Find where the given text appears and provide that cell's center as (X, Y) coordinate. 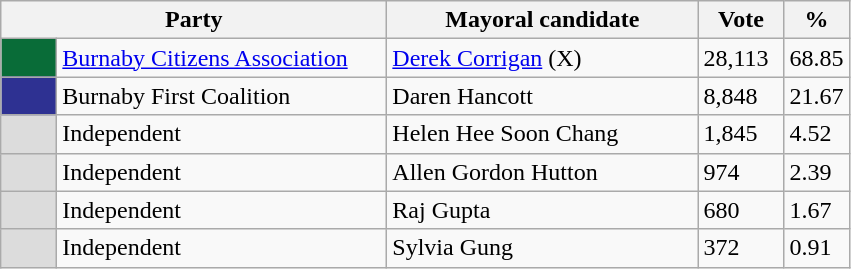
4.52 (816, 134)
1.67 (816, 210)
680 (741, 210)
372 (741, 248)
Raj Gupta (542, 210)
% (816, 20)
1,845 (741, 134)
Derek Corrigan (X) (542, 58)
Sylvia Gung (542, 248)
Daren Hancott (542, 96)
Mayoral candidate (542, 20)
0.91 (816, 248)
Helen Hee Soon Chang (542, 134)
8,848 (741, 96)
Vote (741, 20)
2.39 (816, 172)
68.85 (816, 58)
28,113 (741, 58)
Burnaby Citizens Association (222, 58)
974 (741, 172)
Allen Gordon Hutton (542, 172)
21.67 (816, 96)
Party (194, 20)
Burnaby First Coalition (222, 96)
